Return the (X, Y) coordinate for the center point of the cell that contains the specified text.  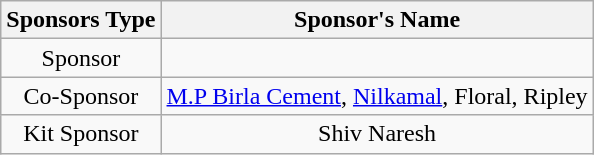
M.P Birla Cement, Nilkamal, Floral, Ripley (377, 96)
Sponsors Type (81, 20)
Sponsor's Name (377, 20)
Sponsor (81, 58)
Shiv Naresh (377, 134)
Kit Sponsor (81, 134)
Co-Sponsor (81, 96)
